Find where the given text appears and provide that cell's center as (X, Y) coordinate. 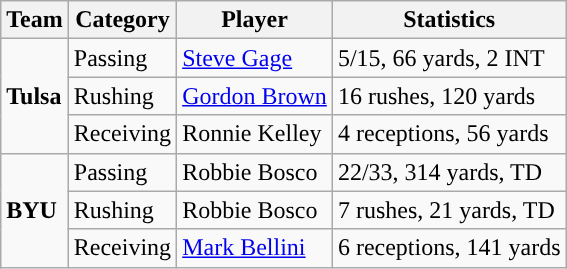
Player (255, 20)
Category (122, 20)
BYU (35, 210)
Steve Gage (255, 58)
Team (35, 20)
Gordon Brown (255, 96)
5/15, 66 yards, 2 INT (449, 58)
7 rushes, 21 yards, TD (449, 210)
Statistics (449, 20)
Mark Bellini (255, 248)
22/33, 314 yards, TD (449, 172)
Tulsa (35, 96)
Ronnie Kelley (255, 134)
6 receptions, 141 yards (449, 248)
16 rushes, 120 yards (449, 96)
4 receptions, 56 yards (449, 134)
